Output the [x, y] coordinate of the center of the cell containing the given text.  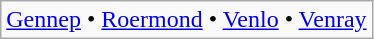
Gennep • Roermond • Venlo • Venray [186, 20]
